Search for the cell housing the specified text and yield its [x, y] center coordinate. 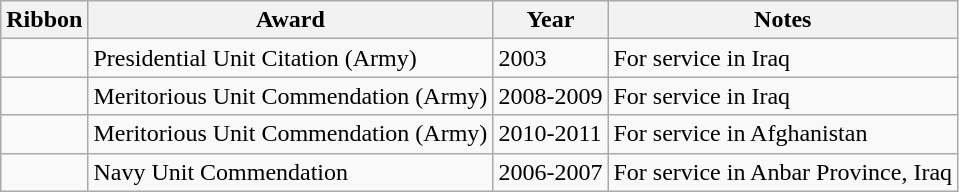
Presidential Unit Citation (Army) [290, 58]
Ribbon [44, 20]
Year [550, 20]
2008-2009 [550, 96]
2010-2011 [550, 134]
2006-2007 [550, 172]
For service in Afghanistan [783, 134]
For service in Anbar Province, Iraq [783, 172]
2003 [550, 58]
Navy Unit Commendation [290, 172]
Notes [783, 20]
Award [290, 20]
